For the text-containing cell, return its midpoint in (X, Y) coordinate format. 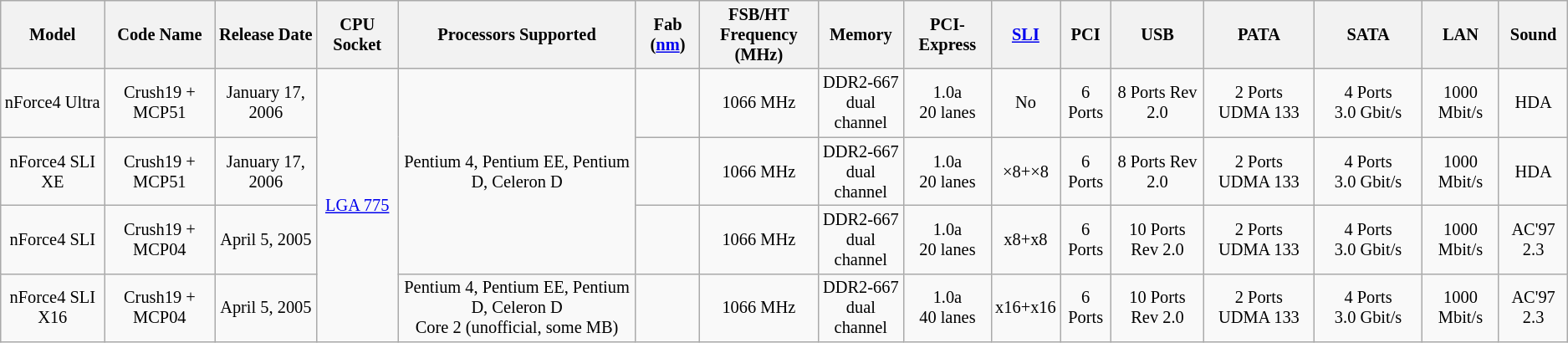
PCI-Express (948, 34)
Pentium 4, Pentium EE, Pentium D, Celeron DCore 2 (unofficial, some MB) (517, 308)
USB (1157, 34)
×8+×8 (1025, 171)
x16+x16 (1025, 308)
Memory (861, 34)
x8+x8 (1025, 239)
nForce4 SLI X16 (53, 308)
CPU Socket (358, 34)
PATA (1259, 34)
Processors Supported (517, 34)
PCI (1085, 34)
SATA (1368, 34)
SLI (1025, 34)
Sound (1534, 34)
nForce4 SLI (53, 239)
Model (53, 34)
nForce4 Ultra (53, 103)
nForce4 SLI XE (53, 171)
LAN (1461, 34)
No (1025, 103)
Pentium 4, Pentium EE, Pentium D, Celeron D (517, 171)
Fab (nm) (667, 34)
LGA 775 (358, 206)
FSB/HTFrequency (MHz) (759, 34)
1.0a40 lanes (948, 308)
Release Date (266, 34)
Code Name (160, 34)
